Pinpoint the cell where the given text exists, returning its (X, Y) midpoint coordinate. 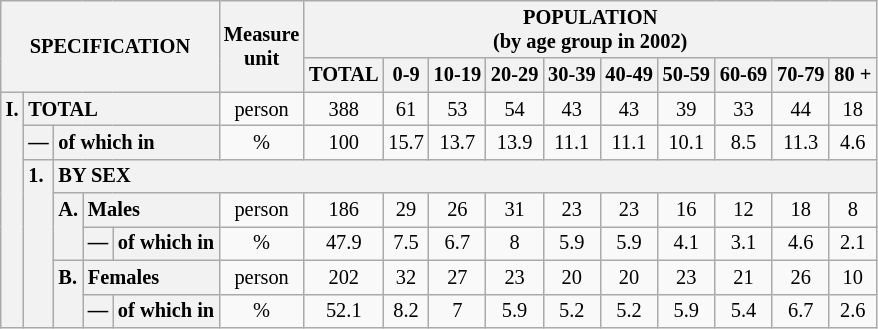
16 (686, 210)
31 (514, 210)
15.7 (406, 142)
BY SEX (466, 176)
80 + (852, 75)
8.5 (744, 142)
10.1 (686, 142)
I. (12, 210)
13.9 (514, 142)
47.9 (344, 243)
40-49 (628, 75)
11.3 (800, 142)
7.5 (406, 243)
Males (151, 210)
50-59 (686, 75)
B. (68, 294)
2.1 (852, 243)
27 (458, 277)
54 (514, 109)
202 (344, 277)
POPULATION (by age group in 2002) (590, 29)
4.1 (686, 243)
8.2 (406, 311)
29 (406, 210)
44 (800, 109)
60-69 (744, 75)
52.1 (344, 311)
A. (68, 226)
70-79 (800, 75)
SPECIFICATION (110, 46)
32 (406, 277)
388 (344, 109)
1. (38, 243)
53 (458, 109)
0-9 (406, 75)
33 (744, 109)
100 (344, 142)
Females (151, 277)
39 (686, 109)
12 (744, 210)
Measure unit (262, 46)
20-29 (514, 75)
30-39 (572, 75)
61 (406, 109)
7 (458, 311)
10-19 (458, 75)
186 (344, 210)
10 (852, 277)
3.1 (744, 243)
2.6 (852, 311)
21 (744, 277)
5.4 (744, 311)
13.7 (458, 142)
